Pinpoint the cell where the given text exists, returning its (x, y) midpoint coordinate. 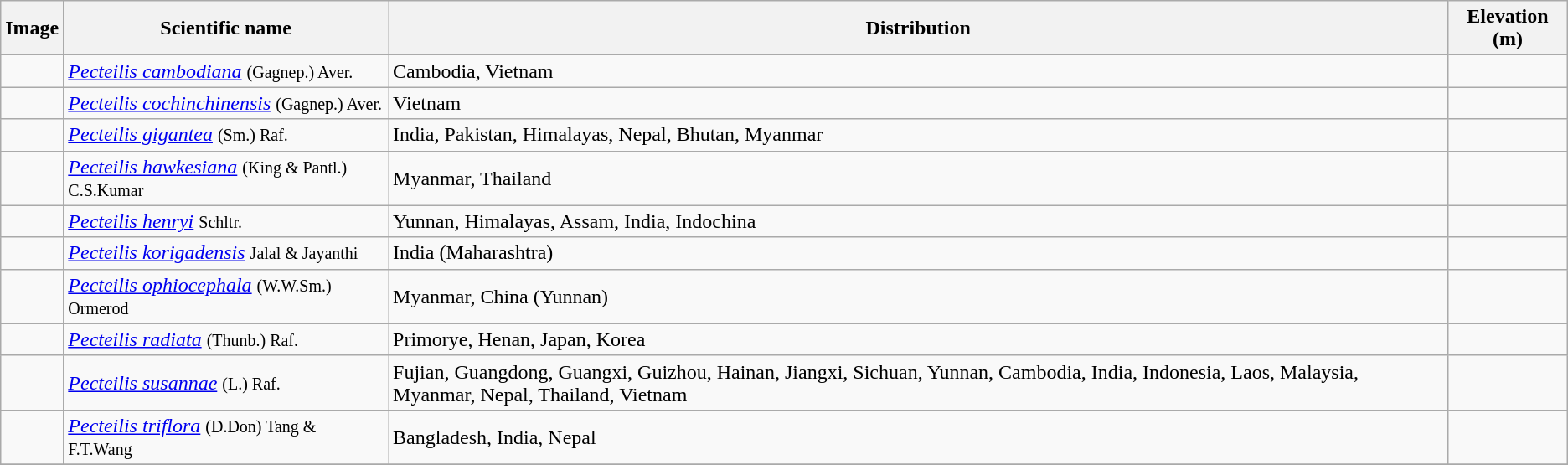
Primorye, Henan, Japan, Korea (918, 339)
Pecteilis ophiocephala (W.W.Sm.) Ormerod (226, 297)
India (Maharashtra) (918, 253)
Image (32, 28)
Myanmar, Thailand (918, 178)
Yunnan, Himalayas, Assam, India, Indochina (918, 221)
Pecteilis korigadensis Jalal & Jayanthi (226, 253)
Myanmar, China (Yunnan) (918, 297)
Pecteilis cambodiana (Gagnep.) Aver. (226, 71)
Pecteilis henryi Schltr. (226, 221)
Vietnam (918, 103)
Fujian, Guangdong, Guangxi, Guizhou, Hainan, Jiangxi, Sichuan, Yunnan, Cambodia, India, Indonesia, Laos, Malaysia, Myanmar, Nepal, Thailand, Vietnam (918, 382)
India, Pakistan, Himalayas, Nepal, Bhutan, Myanmar (918, 135)
Distribution (918, 28)
Pecteilis radiata (Thunb.) Raf. (226, 339)
Pecteilis susannae (L.) Raf. (226, 382)
Pecteilis cochinchinensis (Gagnep.) Aver. (226, 103)
Bangladesh, India, Nepal (918, 437)
Scientific name (226, 28)
Pecteilis hawkesiana (King & Pantl.) C.S.Kumar (226, 178)
Cambodia, Vietnam (918, 71)
Pecteilis triflora (D.Don) Tang & F.T.Wang (226, 437)
Pecteilis gigantea (Sm.) Raf. (226, 135)
Elevation (m) (1508, 28)
